Capture the cell that displays the provided text and extract its (X, Y) central coordinate. 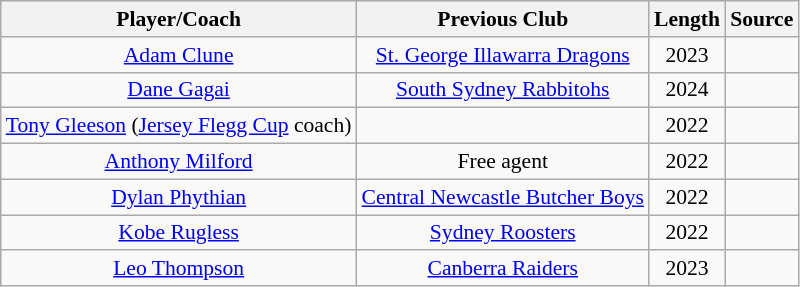
2024 (687, 90)
Player/Coach (179, 19)
Leo Thompson (179, 269)
St. George Illawarra Dragons (502, 55)
Adam Clune (179, 55)
Central Newcastle Butcher Boys (502, 197)
Length (687, 19)
Tony Gleeson (Jersey Flegg Cup coach) (179, 126)
Canberra Raiders (502, 269)
Sydney Roosters (502, 233)
Anthony Milford (179, 162)
South Sydney Rabbitohs (502, 90)
Dane Gagai (179, 90)
Previous Club (502, 19)
Source (762, 19)
Dylan Phythian (179, 197)
Free agent (502, 162)
Kobe Rugless (179, 233)
